Locate the cell with the specified text and output its [x, y] center coordinate. 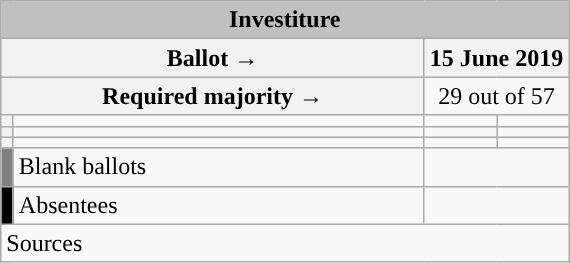
29 out of 57 [496, 96]
Investiture [285, 20]
Blank ballots [218, 167]
Absentees [218, 205]
Ballot → [213, 58]
Sources [285, 243]
Required majority → [213, 96]
15 June 2019 [496, 58]
